Output the (x, y) coordinate of the center of the cell containing the given text.  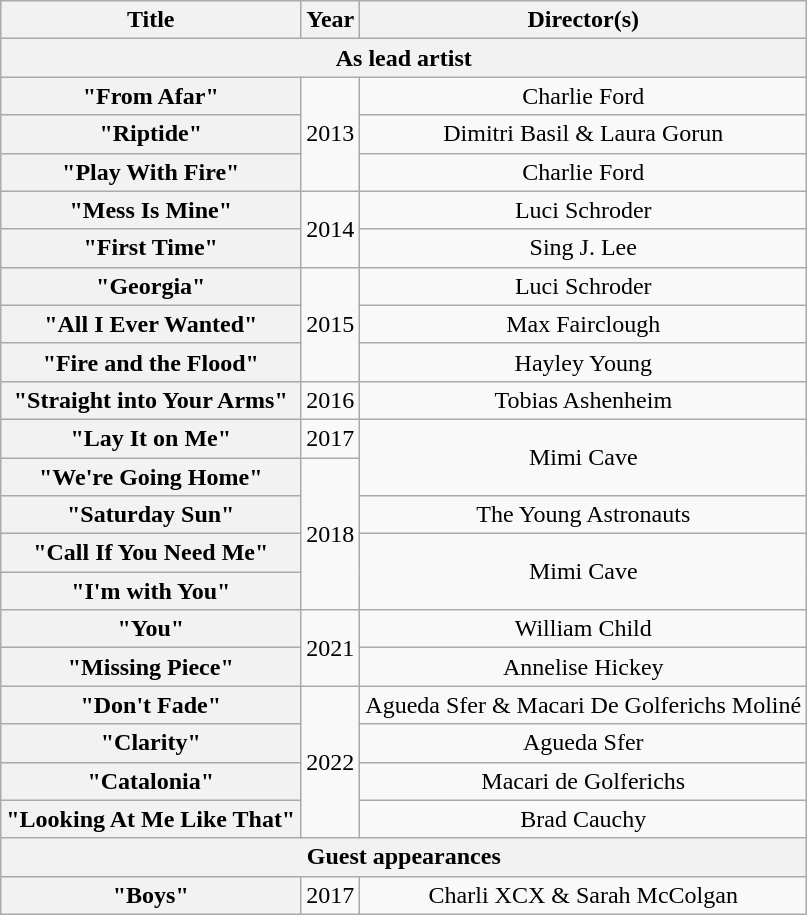
"You" (151, 629)
Agueda Sfer & Macari De Golferichs Moliné (584, 705)
Guest appearances (404, 857)
As lead artist (404, 58)
Sing J. Lee (584, 248)
"Mess Is Mine" (151, 210)
"Fire and the Flood" (151, 362)
Annelise Hickey (584, 667)
"Missing Piece" (151, 667)
2016 (330, 400)
Tobias Ashenheim (584, 400)
Agueda Sfer (584, 743)
"I'm with You" (151, 591)
Year (330, 20)
"We're Going Home" (151, 477)
Hayley Young (584, 362)
Brad Cauchy (584, 819)
2018 (330, 534)
2021 (330, 648)
Dimitri Basil & Laura Gorun (584, 134)
"From Afar" (151, 96)
2013 (330, 134)
"Boys" (151, 895)
2022 (330, 762)
"Lay It on Me" (151, 438)
2014 (330, 229)
"Riptide" (151, 134)
"Clarity" (151, 743)
Macari de Golferichs (584, 781)
"Call If You Need Me" (151, 553)
"Play With Fire" (151, 172)
Title (151, 20)
"Don't Fade" (151, 705)
"Straight into Your Arms" (151, 400)
"All I Ever Wanted" (151, 324)
"Looking At Me Like That" (151, 819)
William Child (584, 629)
Max Fairclough (584, 324)
"Catalonia" (151, 781)
Charli XCX & Sarah McColgan (584, 895)
"Georgia" (151, 286)
"First Time" (151, 248)
2015 (330, 324)
Director(s) (584, 20)
"Saturday Sun" (151, 515)
The Young Astronauts (584, 515)
